Provide the [x, y] coordinate of the cell's center where the given text is located.  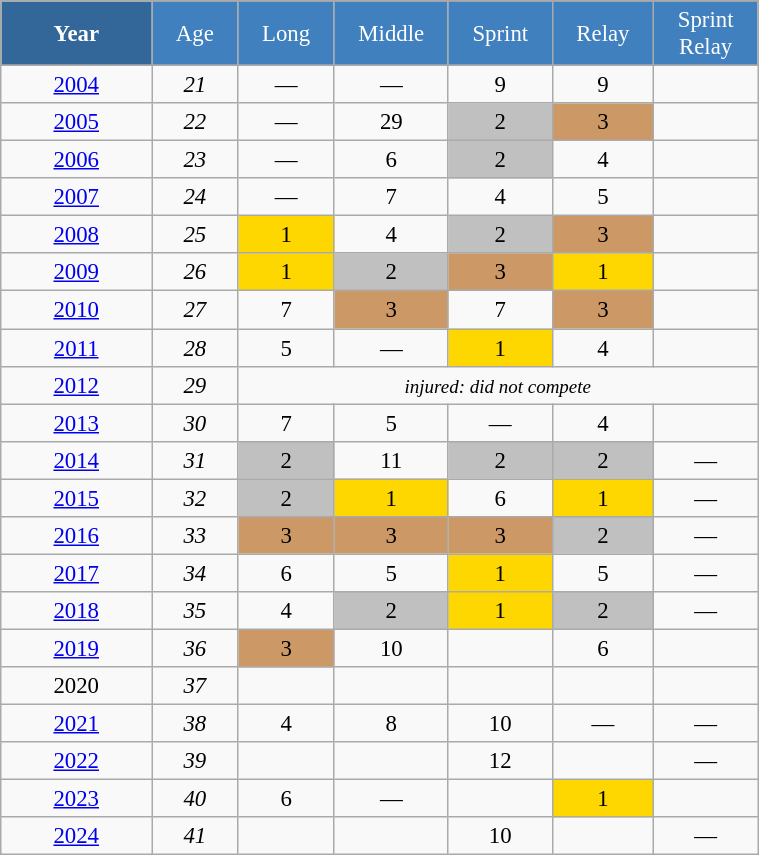
Middle [391, 34]
38 [195, 724]
2006 [76, 160]
2018 [76, 611]
2022 [76, 761]
32 [195, 498]
40 [195, 799]
2017 [76, 573]
11 [391, 460]
injured: did not compete [498, 385]
8 [391, 724]
Long [286, 34]
2024 [76, 836]
2014 [76, 460]
23 [195, 160]
21 [195, 85]
26 [195, 273]
2005 [76, 122]
37 [195, 686]
2015 [76, 498]
SprintRelay [706, 34]
36 [195, 648]
Age [195, 34]
2008 [76, 235]
2023 [76, 799]
2020 [76, 686]
2019 [76, 648]
Year [76, 34]
31 [195, 460]
33 [195, 536]
2016 [76, 536]
25 [195, 235]
34 [195, 573]
35 [195, 611]
2012 [76, 385]
24 [195, 197]
2009 [76, 273]
2010 [76, 310]
27 [195, 310]
2007 [76, 197]
2004 [76, 85]
2011 [76, 348]
Sprint [500, 34]
39 [195, 761]
41 [195, 836]
30 [195, 423]
12 [500, 761]
2021 [76, 724]
22 [195, 122]
2013 [76, 423]
28 [195, 348]
Relay [602, 34]
